Pinpoint the cell where the given text exists, returning its (X, Y) midpoint coordinate. 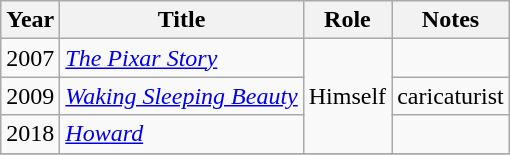
Year (30, 20)
2018 (30, 134)
Himself (347, 96)
Waking Sleeping Beauty (182, 96)
2009 (30, 96)
The Pixar Story (182, 58)
Howard (182, 134)
Notes (451, 20)
Role (347, 20)
2007 (30, 58)
caricaturist (451, 96)
Title (182, 20)
